For the text-containing cell, return its midpoint in [x, y] coordinate format. 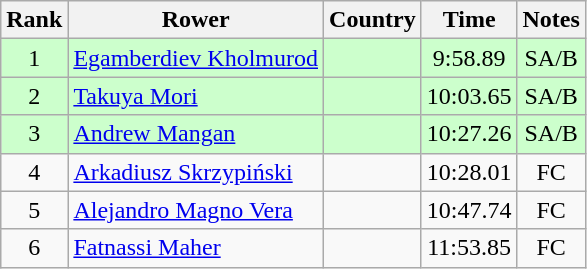
10:47.74 [469, 210]
2 [34, 96]
3 [34, 134]
Andrew Mangan [196, 134]
Country [373, 20]
9:58.89 [469, 58]
Arkadiusz Skrzypiński [196, 172]
5 [34, 210]
10:03.65 [469, 96]
Egamberdiev Kholmurod [196, 58]
Rower [196, 20]
10:27.26 [469, 134]
Takuya Mori [196, 96]
10:28.01 [469, 172]
1 [34, 58]
Rank [34, 20]
Time [469, 20]
Fatnassi Maher [196, 248]
11:53.85 [469, 248]
Notes [551, 20]
6 [34, 248]
4 [34, 172]
Alejandro Magno Vera [196, 210]
